Identify which cell holds the provided text, then report its (x, y) central coordinate. 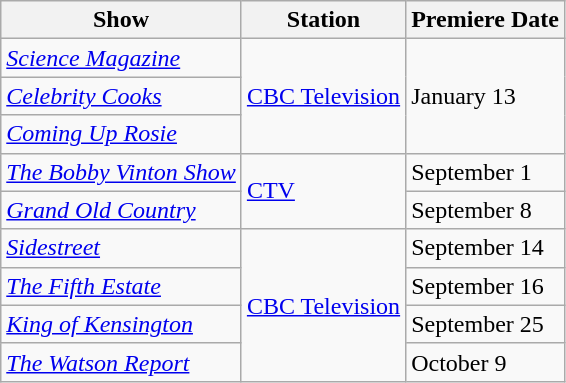
CTV (323, 191)
September 14 (486, 248)
Premiere Date (486, 20)
September 25 (486, 324)
Celebrity Cooks (122, 96)
The Fifth Estate (122, 286)
Show (122, 20)
September 1 (486, 172)
January 13 (486, 96)
Grand Old Country (122, 210)
September 16 (486, 286)
Science Magazine (122, 58)
Station (323, 20)
Sidestreet (122, 248)
October 9 (486, 362)
Coming Up Rosie (122, 134)
September 8 (486, 210)
King of Kensington (122, 324)
The Watson Report (122, 362)
The Bobby Vinton Show (122, 172)
